Locate the cell with the specified text and output its (x, y) center coordinate. 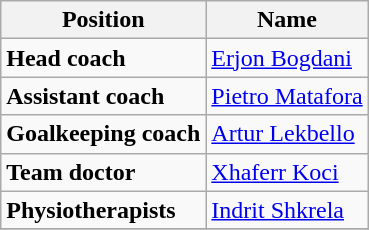
Pietro Matafora (287, 96)
Erjon Bogdani (287, 58)
Position (104, 20)
Physiotherapists (104, 210)
Artur Lekbello (287, 134)
Head coach (104, 58)
Assistant coach (104, 96)
Name (287, 20)
Team doctor (104, 172)
Goalkeeping coach (104, 134)
Indrit Shkrela (287, 210)
Xhaferr Koci (287, 172)
